Return the (X, Y) coordinate for the center point of the cell that contains the specified text.  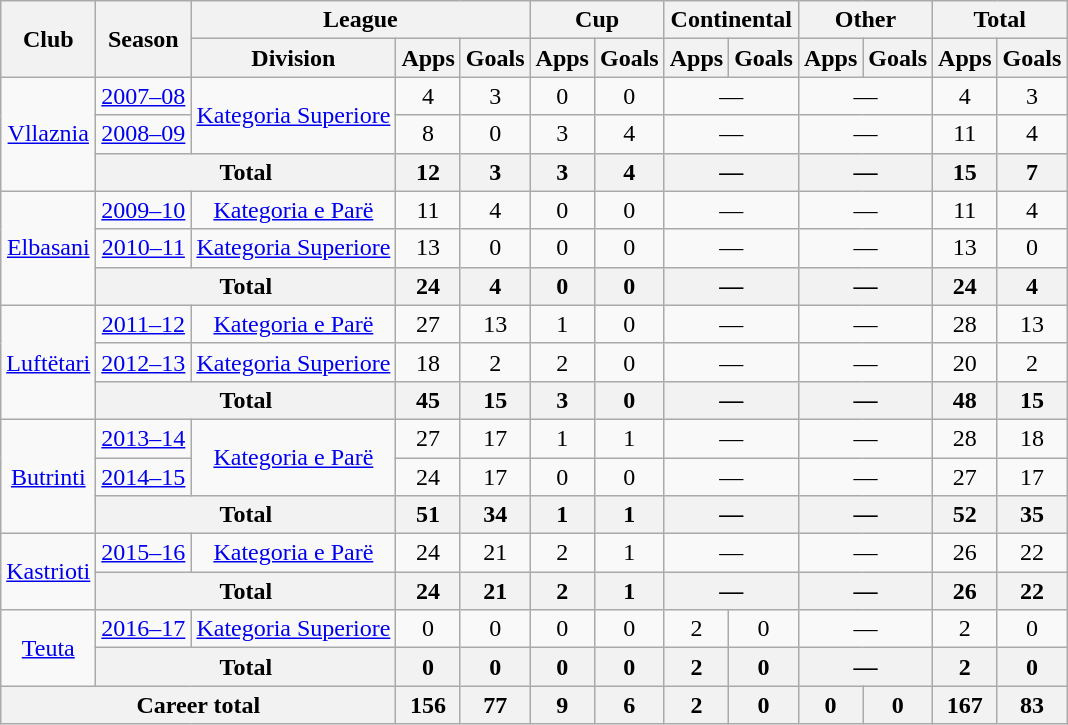
9 (562, 705)
Continental (731, 20)
Career total (198, 705)
77 (495, 705)
2014–15 (144, 477)
2011–12 (144, 324)
83 (1032, 705)
2013–14 (144, 438)
Butrinti (48, 476)
156 (428, 705)
2016–17 (144, 629)
48 (965, 400)
Vllaznia (48, 134)
34 (495, 515)
8 (428, 134)
12 (428, 172)
Kastrioti (48, 572)
League (360, 20)
Luftëtari (48, 362)
Cup (597, 20)
2007–08 (144, 96)
Season (144, 39)
51 (428, 515)
7 (1032, 172)
Other (865, 20)
2008–09 (144, 134)
2009–10 (144, 210)
2015–16 (144, 553)
2010–11 (144, 248)
167 (965, 705)
45 (428, 400)
35 (1032, 515)
Club (48, 39)
Teuta (48, 648)
Elbasani (48, 248)
6 (629, 705)
20 (965, 362)
52 (965, 515)
Division (294, 58)
2012–13 (144, 362)
